Output the (X, Y) coordinate of the center of the cell containing the given text.  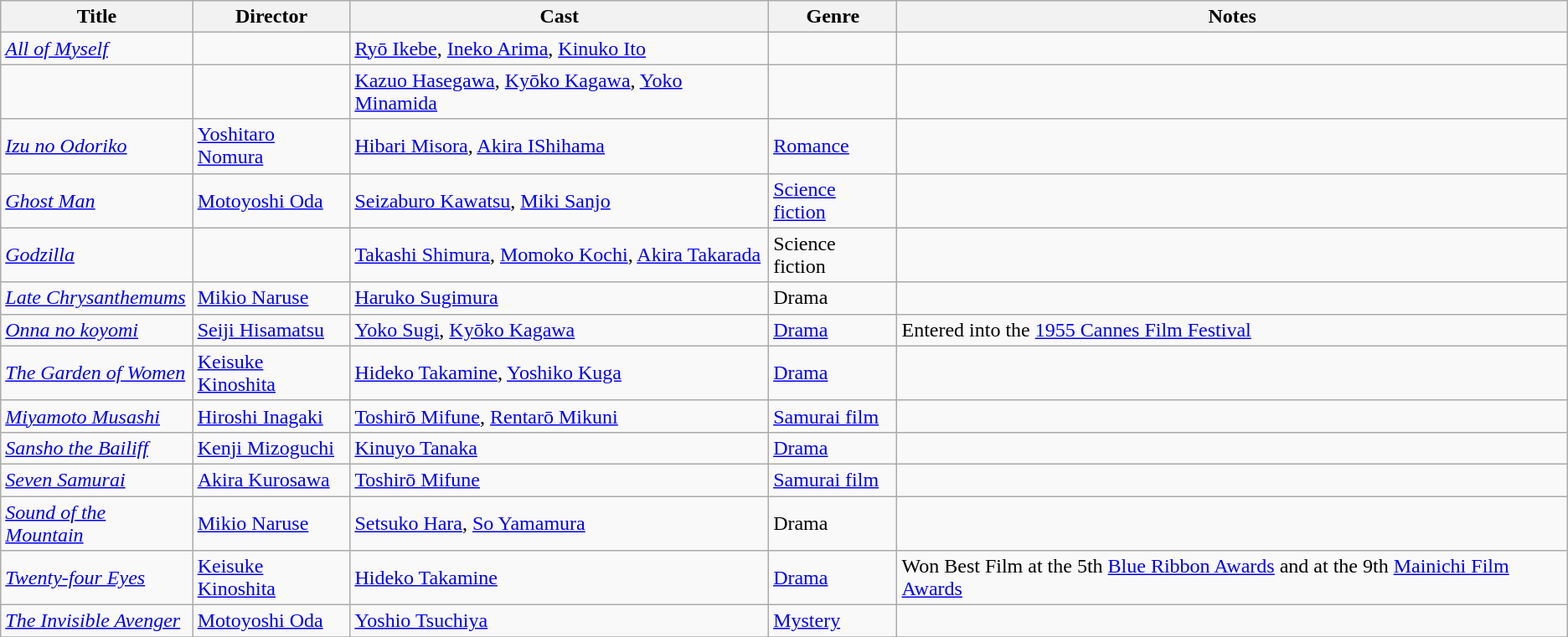
Sound of the Mountain (97, 522)
Miyamoto Musashi (97, 416)
Seiji Hisamatsu (271, 330)
Setsuko Hara, So Yamamura (560, 522)
Seven Samurai (97, 480)
Yoshitaro Nomura (271, 146)
Yoko Sugi, Kyōko Kagawa (560, 330)
Haruko Sugimura (560, 298)
Izu no Odoriko (97, 146)
Late Chrysanthemums (97, 298)
Hideko Takamine, Yoshiko Kuga (560, 373)
Yoshio Tsuchiya (560, 621)
Title (97, 17)
Kazuo Hasegawa, Kyōko Kagawa, Yoko Minamida (560, 92)
Akira Kurosawa (271, 480)
Toshirō Mifune (560, 480)
Romance (833, 146)
Ghost Man (97, 201)
The Garden of Women (97, 373)
Godzilla (97, 254)
Notes (1232, 17)
Genre (833, 17)
Hiroshi Inagaki (271, 416)
Kinuyo Tanaka (560, 448)
Toshirō Mifune, Rentarō Mikuni (560, 416)
Onna no koyomi (97, 330)
Director (271, 17)
Won Best Film at the 5th Blue Ribbon Awards and at the 9th Mainichi Film Awards (1232, 578)
Hideko Takamine (560, 578)
Sansho the Bailiff (97, 448)
Ryō Ikebe, Ineko Arima, Kinuko Ito (560, 49)
Entered into the 1955 Cannes Film Festival (1232, 330)
Takashi Shimura, Momoko Kochi, Akira Takarada (560, 254)
Mystery (833, 621)
Kenji Mizoguchi (271, 448)
All of Myself (97, 49)
Twenty-four Eyes (97, 578)
Seizaburo Kawatsu, Miki Sanjo (560, 201)
The Invisible Avenger (97, 621)
Hibari Misora, Akira IShihama (560, 146)
Cast (560, 17)
